Provide the (x, y) coordinate of the cell's center where the given text is located.  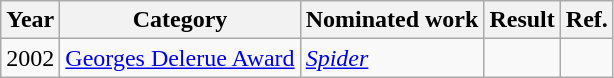
Category (180, 20)
Nominated work (392, 20)
Georges Delerue Award (180, 58)
Year (30, 20)
Result (522, 20)
Ref. (586, 20)
2002 (30, 58)
Spider (392, 58)
